Return the (X, Y) coordinate for the center point of the cell that contains the specified text.  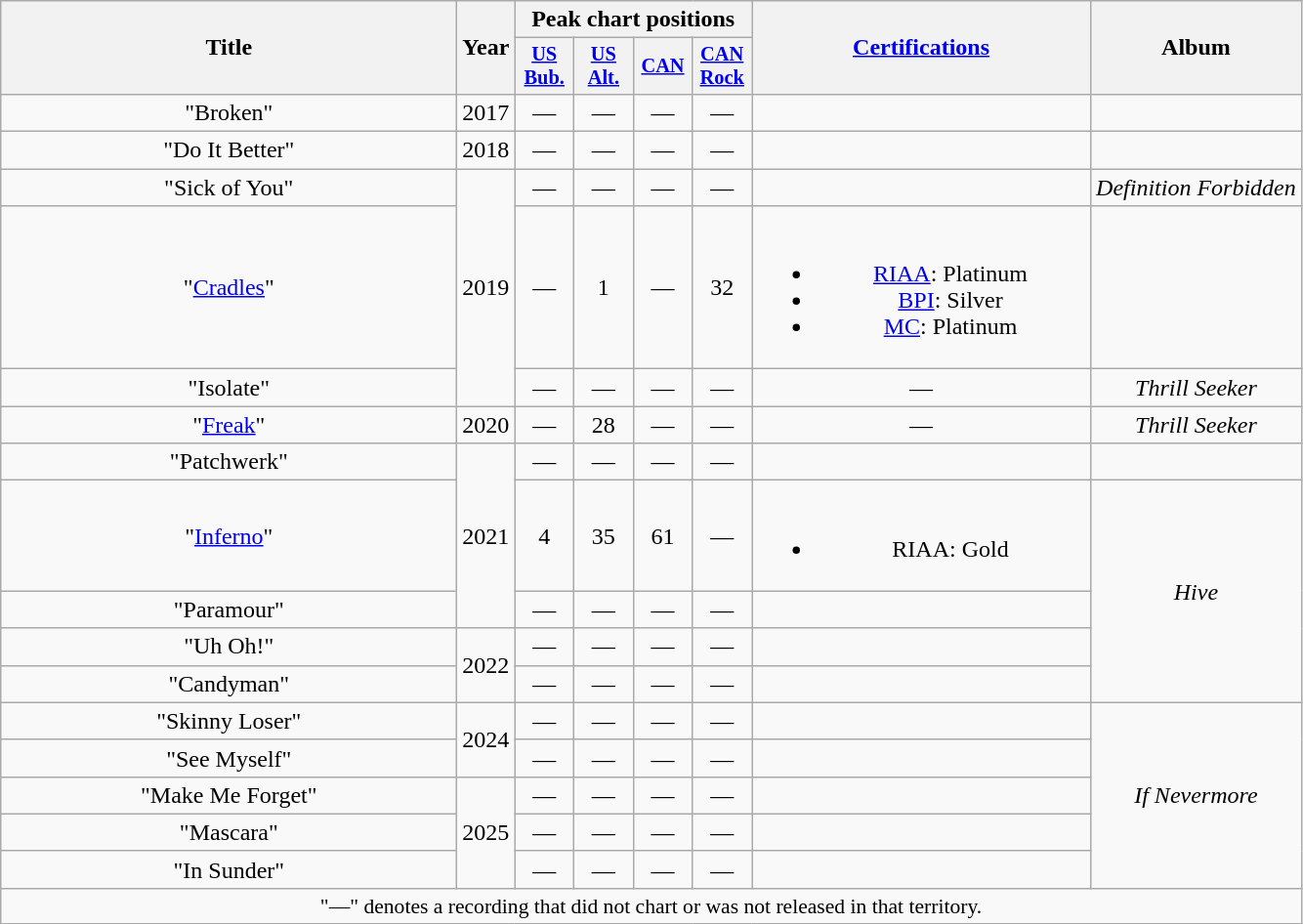
Certifications (922, 48)
35 (604, 535)
"Paramour" (229, 609)
2024 (486, 739)
2018 (486, 150)
"—" denotes a recording that did not chart or was not released in that territory. (651, 905)
2017 (486, 112)
28 (604, 425)
"Patchwerk" (229, 462)
2019 (486, 287)
Album (1197, 48)
1 (604, 287)
"Do It Better" (229, 150)
"Freak" (229, 425)
"Uh Oh!" (229, 647)
"Isolate" (229, 388)
"Cradles" (229, 287)
Hive (1197, 592)
Peak chart positions (633, 20)
CANRock (723, 66)
"Sick of You" (229, 188)
"Skinny Loser" (229, 721)
RIAA: Gold (922, 535)
Year (486, 48)
2025 (486, 832)
CAN (662, 66)
32 (723, 287)
61 (662, 535)
2020 (486, 425)
USAlt. (604, 66)
"See Myself" (229, 758)
"Broken" (229, 112)
"Candyman" (229, 684)
RIAA: PlatinumBPI: SilverMC: Platinum (922, 287)
"Mascara" (229, 832)
4 (545, 535)
"Make Me Forget" (229, 795)
Definition Forbidden (1197, 188)
2022 (486, 665)
"Inferno" (229, 535)
2021 (486, 535)
If Nevermore (1197, 795)
Title (229, 48)
"In Sunder" (229, 869)
USBub. (545, 66)
